Return [X, Y] of the center of cell containing provided text 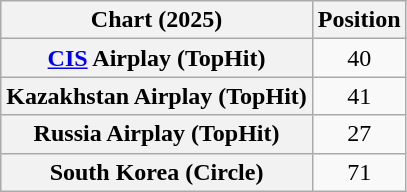
27 [359, 134]
CIS Airplay (TopHit) [157, 58]
Chart (2025) [157, 20]
South Korea (Circle) [157, 172]
Position [359, 20]
Kazakhstan Airplay (TopHit) [157, 96]
40 [359, 58]
Russia Airplay (TopHit) [157, 134]
41 [359, 96]
71 [359, 172]
